Find where the given text appears and provide that cell's center as [x, y] coordinate. 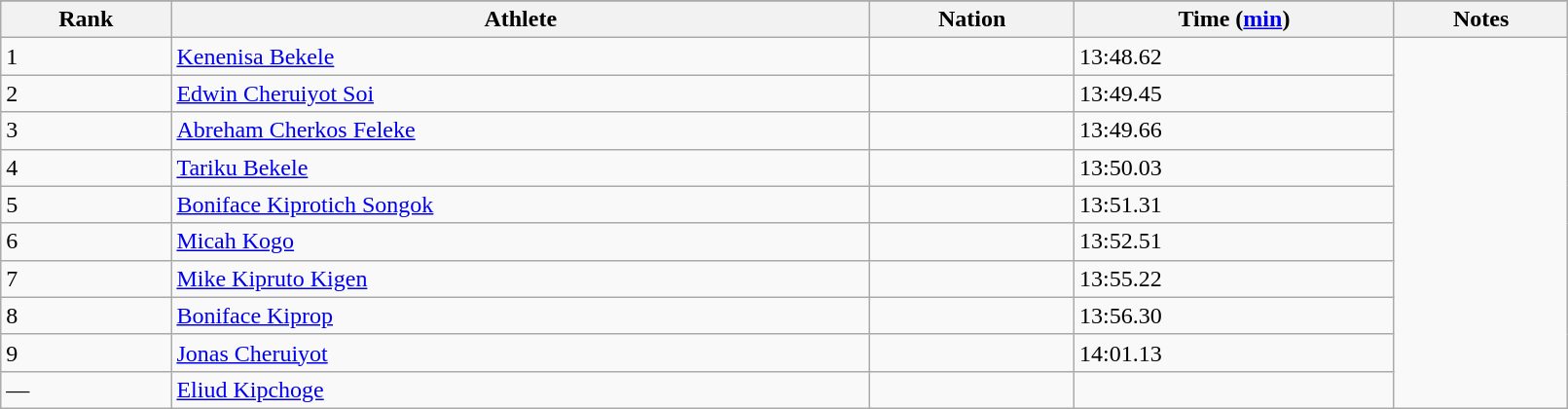
13:56.30 [1234, 316]
13:55.22 [1234, 279]
9 [86, 353]
Jonas Cheruiyot [521, 353]
6 [86, 242]
7 [86, 279]
13:49.45 [1234, 93]
Mike Kipruto Kigen [521, 279]
Micah Kogo [521, 242]
Notes [1481, 19]
Nation [972, 19]
1 [86, 56]
2 [86, 93]
14:01.13 [1234, 353]
Kenenisa Bekele [521, 56]
Rank [86, 19]
4 [86, 167]
13:49.66 [1234, 130]
13:51.31 [1234, 204]
Boniface Kiprotich Songok [521, 204]
13:52.51 [1234, 242]
Edwin Cheruiyot Soi [521, 93]
13:48.62 [1234, 56]
Time (min) [1234, 19]
5 [86, 204]
— [86, 390]
Boniface Kiprop [521, 316]
Athlete [521, 19]
Abreham Cherkos Feleke [521, 130]
13:50.03 [1234, 167]
3 [86, 130]
8 [86, 316]
Tariku Bekele [521, 167]
Eliud Kipchoge [521, 390]
